Extract the [x, y] coordinate from the center of the cell holding the provided text.  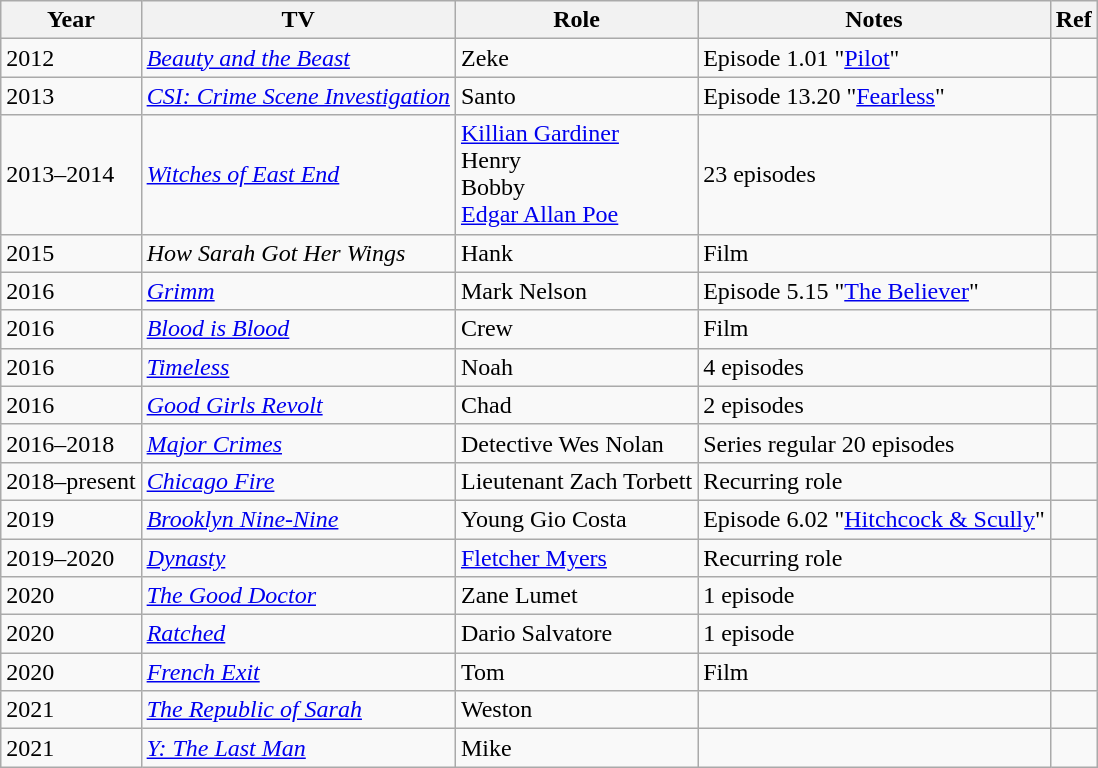
Year [71, 20]
4 episodes [874, 367]
Blood is Blood [298, 329]
Timeless [298, 367]
Zeke [576, 58]
French Exit [298, 672]
Notes [874, 20]
Ratched [298, 634]
Series regular 20 episodes [874, 443]
Major Crimes [298, 443]
Noah [576, 367]
Dynasty [298, 557]
Young Gio Costa [576, 519]
Fletcher Myers [576, 557]
Grimm [298, 291]
Episode 1.01 "Pilot" [874, 58]
Crew [576, 329]
The Good Doctor [298, 596]
Ref [1074, 20]
2013 [71, 96]
The Republic of Sarah [298, 710]
Chad [576, 405]
2018–present [71, 481]
Weston [576, 710]
2019 [71, 519]
Good Girls Revolt [298, 405]
2016–2018 [71, 443]
Mark Nelson [576, 291]
Episode 6.02 "Hitchcock & Scully" [874, 519]
Tom [576, 672]
Zane Lumet [576, 596]
Killian GardinerHenryBobbyEdgar Allan Poe [576, 174]
Santo [576, 96]
How Sarah Got Her Wings [298, 253]
Episode 5.15 "The Believer" [874, 291]
2015 [71, 253]
CSI: Crime Scene Investigation [298, 96]
Episode 13.20 "Fearless" [874, 96]
Beauty and the Beast [298, 58]
23 episodes [874, 174]
Hank [576, 253]
Lieutenant Zach Torbett [576, 481]
TV [298, 20]
2019–2020 [71, 557]
2012 [71, 58]
Witches of East End [298, 174]
Chicago Fire [298, 481]
Detective Wes Nolan [576, 443]
2013–2014 [71, 174]
Y: The Last Man [298, 748]
Mike [576, 748]
Role [576, 20]
Brooklyn Nine-Nine [298, 519]
Dario Salvatore [576, 634]
2 episodes [874, 405]
